Return [X, Y] of the center of cell containing provided text 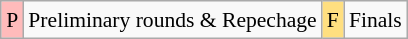
P [12, 20]
Preliminary rounds & Repechage [172, 20]
Finals [376, 20]
F [333, 20]
